Return [X, Y] of the center of cell containing provided text 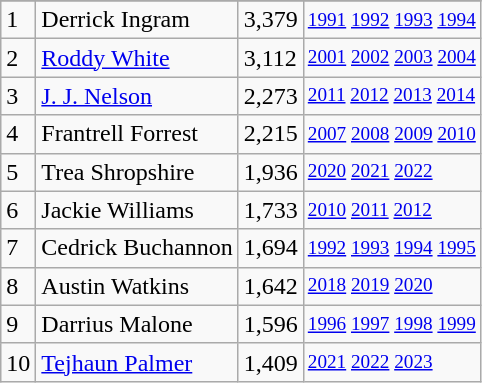
7 [18, 248]
1,694 [270, 248]
3 [18, 96]
Tejhaun Palmer [137, 362]
2007 2008 2009 2010 [392, 134]
2011 2012 2013 2014 [392, 96]
Darrius Malone [137, 324]
Frantrell Forrest [137, 134]
Derrick Ingram [137, 20]
1,409 [270, 362]
1991 1992 1993 1994 [392, 20]
1,596 [270, 324]
8 [18, 286]
10 [18, 362]
1,642 [270, 286]
Austin Watkins [137, 286]
2,273 [270, 96]
J. J. Nelson [137, 96]
2 [18, 58]
2021 2022 2023 [392, 362]
6 [18, 210]
2018 2019 2020 [392, 286]
3,112 [270, 58]
2,215 [270, 134]
1,936 [270, 172]
Roddy White [137, 58]
2020 2021 2022 [392, 172]
Trea Shropshire [137, 172]
1 [18, 20]
2010 2011 2012 [392, 210]
Jackie Williams [137, 210]
1996 1997 1998 1999 [392, 324]
Cedrick Buchannon [137, 248]
3,379 [270, 20]
1992 1993 1994 1995 [392, 248]
2001 2002 2003 2004 [392, 58]
1,733 [270, 210]
9 [18, 324]
5 [18, 172]
4 [18, 134]
